Detect which cell encompasses the target text, then output its (x, y) center coordinate. 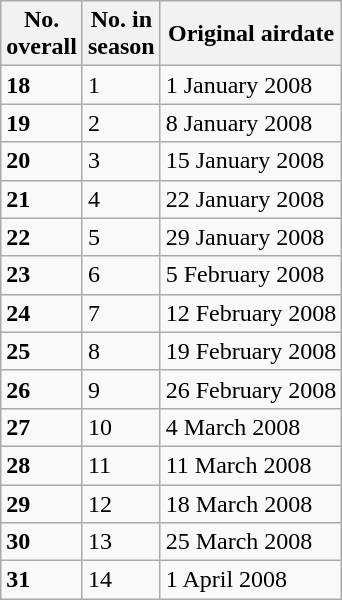
1 January 2008 (251, 85)
5 February 2008 (251, 275)
20 (42, 161)
30 (42, 542)
25 March 2008 (251, 542)
No. inseason (121, 34)
31 (42, 580)
19 February 2008 (251, 351)
22 January 2008 (251, 199)
4 (121, 199)
27 (42, 427)
23 (42, 275)
6 (121, 275)
12 (121, 503)
1 April 2008 (251, 580)
22 (42, 237)
11 March 2008 (251, 465)
25 (42, 351)
2 (121, 123)
Original airdate (251, 34)
26 February 2008 (251, 389)
21 (42, 199)
28 (42, 465)
3 (121, 161)
26 (42, 389)
15 January 2008 (251, 161)
12 February 2008 (251, 313)
10 (121, 427)
14 (121, 580)
19 (42, 123)
9 (121, 389)
11 (121, 465)
29 (42, 503)
5 (121, 237)
1 (121, 85)
29 January 2008 (251, 237)
8 (121, 351)
7 (121, 313)
24 (42, 313)
No.overall (42, 34)
18 March 2008 (251, 503)
13 (121, 542)
4 March 2008 (251, 427)
8 January 2008 (251, 123)
18 (42, 85)
